Return [x, y] of the center of cell containing provided text 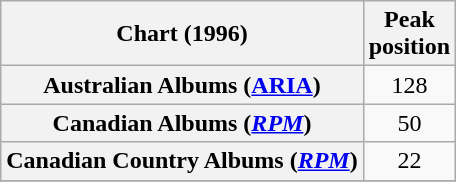
Canadian Country Albums (RPM) [182, 161]
Canadian Albums (RPM) [182, 123]
22 [409, 161]
Peak position [409, 34]
Australian Albums (ARIA) [182, 85]
Chart (1996) [182, 34]
50 [409, 123]
128 [409, 85]
